Pinpoint the cell where the given text exists, returning its [X, Y] midpoint coordinate. 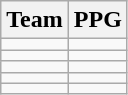
PPG [98, 20]
Team [35, 20]
